Return (X, Y) of the center of cell containing provided text 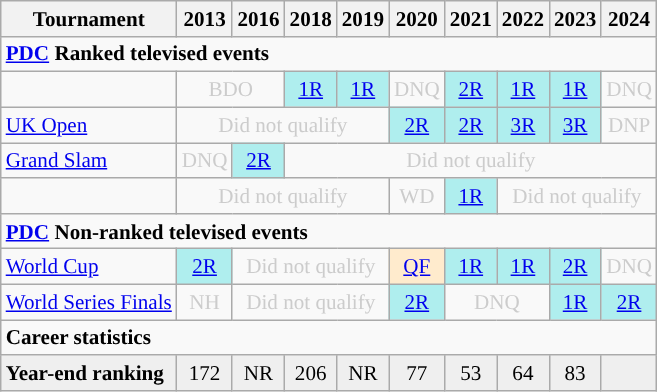
UK Open (89, 124)
206 (311, 372)
PDC Ranked televised events (329, 54)
77 (417, 372)
Year-end ranking (89, 372)
PDC Non-ranked televised events (329, 230)
DNP (629, 124)
Grand Slam (89, 160)
WD (417, 196)
World Cup (89, 266)
2019 (363, 18)
64 (523, 372)
Tournament (89, 18)
2013 (205, 18)
83 (575, 372)
53 (471, 372)
2021 (471, 18)
2016 (258, 18)
World Series Finals (89, 302)
2020 (417, 18)
2022 (523, 18)
NH (205, 302)
QF (417, 266)
BDO (231, 90)
Career statistics (329, 338)
2024 (629, 18)
2018 (311, 18)
172 (205, 372)
2023 (575, 18)
